From the cell containing the given text, extract its center point as [x, y] coordinate. 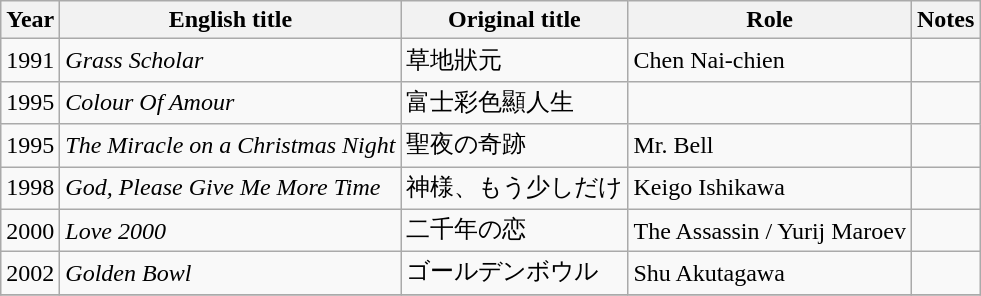
Year [30, 20]
ゴールデンボウル [514, 274]
Shu Akutagawa [770, 274]
Keigo Ishikawa [770, 188]
English title [230, 20]
2000 [30, 230]
草地狀元 [514, 60]
二千年の恋 [514, 230]
The Miracle on a Christmas Night [230, 146]
Original title [514, 20]
Love 2000 [230, 230]
Chen Nai-chien [770, 60]
Role [770, 20]
2002 [30, 274]
富士彩色顯人生 [514, 102]
Grass Scholar [230, 60]
Mr. Bell [770, 146]
神様、もう少しだけ [514, 188]
1991 [30, 60]
聖夜の奇跡 [514, 146]
God, Please Give Me More Time [230, 188]
Colour Of Amour [230, 102]
Golden Bowl [230, 274]
The Assassin / Yurij Maroev [770, 230]
1998 [30, 188]
Notes [945, 20]
